Return the [X, Y] coordinate for the center point of the cell that contains the specified text.  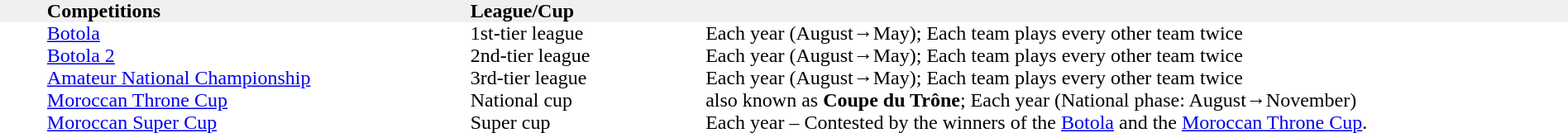
2nd-tier league [588, 56]
Moroccan Throne Cup [259, 101]
Botola [259, 33]
Competitions [259, 12]
3rd-tier league [588, 78]
Botola 2 [259, 56]
also known as Coupe du Trône; Each year (National phase: August→November) [1136, 101]
National cup [588, 101]
Amateur National Championship [259, 78]
League/Cup [588, 12]
1st-tier league [588, 33]
